Detect which cell encompasses the target text, then output its (X, Y) center coordinate. 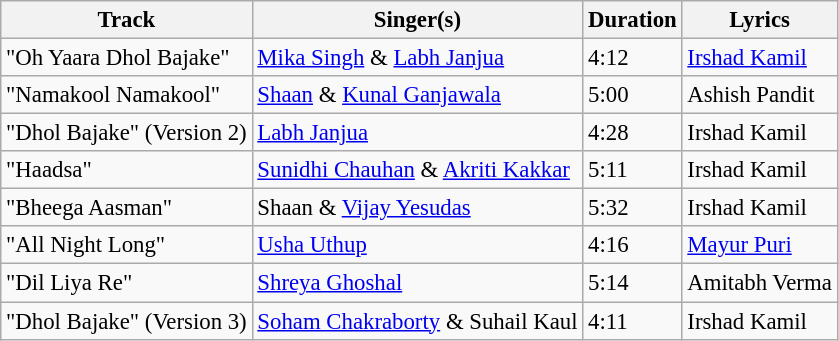
Mayur Puri (760, 245)
4:16 (632, 245)
5:11 (632, 170)
Singer(s) (418, 20)
Shaan & Vijay Yesudas (418, 208)
Shreya Ghoshal (418, 283)
5:00 (632, 95)
Lyrics (760, 20)
"Bheega Aasman" (126, 208)
"Oh Yaara Dhol Bajake" (126, 58)
5:14 (632, 283)
Sunidhi Chauhan & Akriti Kakkar (418, 170)
4:12 (632, 58)
"Dhol Bajake" (Version 2) (126, 133)
Usha Uthup (418, 245)
Labh Janjua (418, 133)
4:28 (632, 133)
"All Night Long" (126, 245)
"Dil Liya Re" (126, 283)
"Haadsa" (126, 170)
Track (126, 20)
Ashish Pandit (760, 95)
4:11 (632, 321)
Duration (632, 20)
Shaan & Kunal Ganjawala (418, 95)
"Dhol Bajake" (Version 3) (126, 321)
Amitabh Verma (760, 283)
Mika Singh & Labh Janjua (418, 58)
5:32 (632, 208)
"Namakool Namakool" (126, 95)
Soham Chakraborty & Suhail Kaul (418, 321)
